Identify which cell holds the provided text, then report its [X, Y] central coordinate. 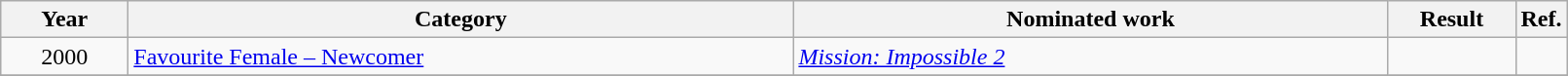
2000 [64, 57]
Ref. [1542, 19]
Nominated work [1090, 19]
Mission: Impossible 2 [1090, 57]
Category [461, 19]
Year [64, 19]
Favourite Female – Newcomer [461, 57]
Result [1452, 19]
